Determine the [X, Y] coordinate at the center of the cell enclosing the given text.  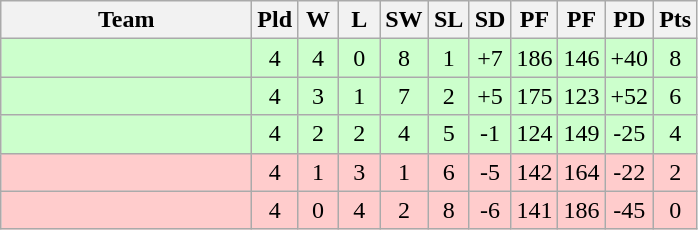
SD [490, 20]
146 [582, 58]
-25 [630, 134]
PD [630, 20]
+52 [630, 96]
142 [534, 172]
W [318, 20]
+7 [490, 58]
124 [534, 134]
149 [582, 134]
123 [582, 96]
-5 [490, 172]
SW [404, 20]
Pld [275, 20]
175 [534, 96]
5 [448, 134]
-1 [490, 134]
-22 [630, 172]
141 [534, 210]
-6 [490, 210]
Team [126, 20]
+5 [490, 96]
L [360, 20]
7 [404, 96]
164 [582, 172]
SL [448, 20]
Pts [676, 20]
+40 [630, 58]
-45 [630, 210]
